Return [X, Y] of the center of cell containing provided text 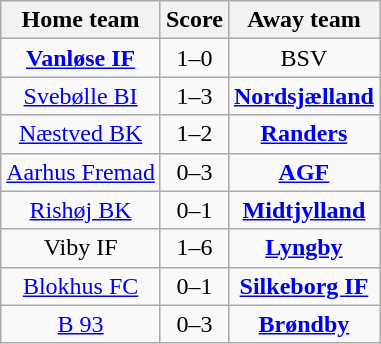
Silkeborg IF [304, 286]
Away team [304, 20]
Blokhus FC [81, 286]
Rishøj BK [81, 210]
Næstved BK [81, 134]
Svebølle BI [81, 96]
AGF [304, 172]
Randers [304, 134]
1–0 [194, 58]
Viby IF [81, 248]
Brøndby [304, 324]
Vanløse IF [81, 58]
BSV [304, 58]
1–6 [194, 248]
Score [194, 20]
B 93 [81, 324]
Nordsjælland [304, 96]
Home team [81, 20]
1–2 [194, 134]
Midtjylland [304, 210]
1–3 [194, 96]
Aarhus Fremad [81, 172]
Lyngby [304, 248]
